Capture the cell that displays the provided text and extract its (X, Y) central coordinate. 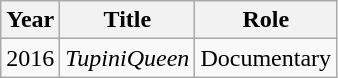
Role (266, 20)
Documentary (266, 58)
Title (128, 20)
Year (30, 20)
2016 (30, 58)
TupiniQueen (128, 58)
